Return the [X, Y] coordinate for the center point of the cell that contains the specified text.  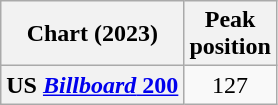
Chart (2023) [92, 34]
Peakposition [230, 34]
US Billboard 200 [92, 85]
127 [230, 85]
